Return [x, y] of the center of cell containing provided text 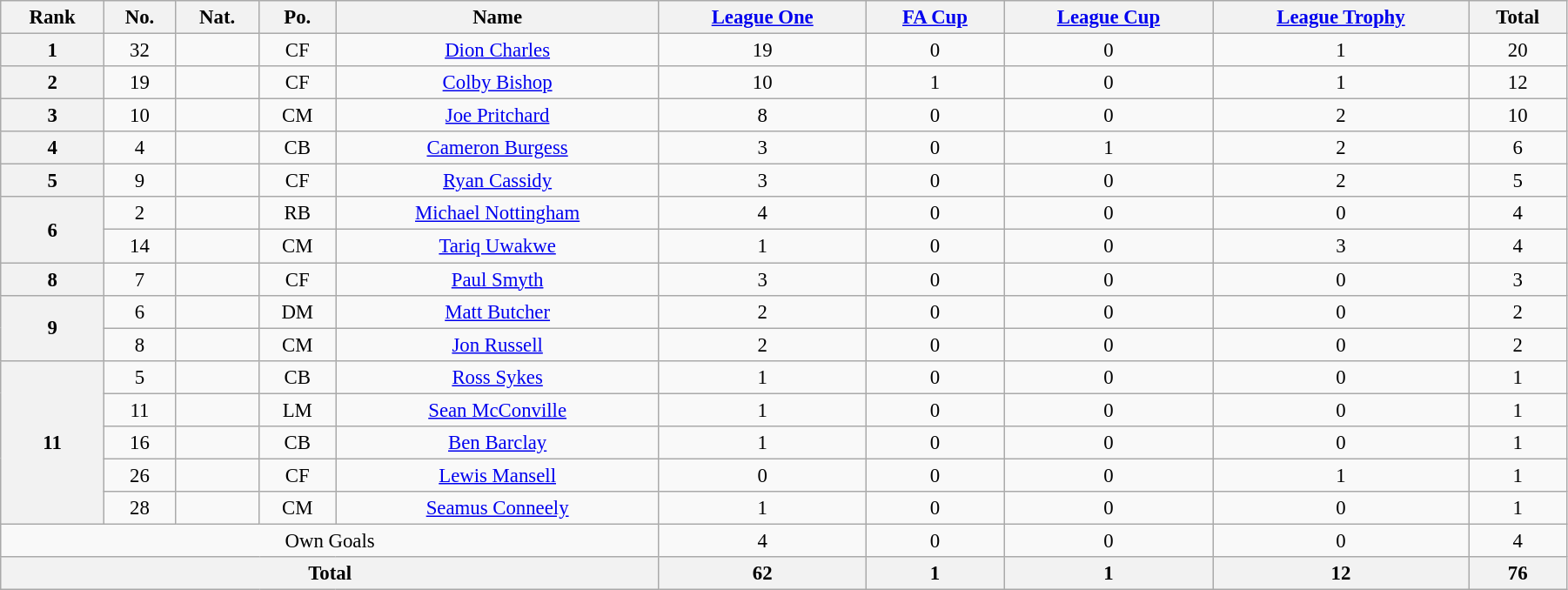
Colby Bishop [498, 83]
Michael Nottingham [498, 213]
76 [1518, 573]
RB [298, 213]
32 [139, 50]
Own Goals [331, 540]
62 [762, 573]
20 [1518, 50]
28 [139, 508]
Lewis Mansell [498, 475]
Joe Pritchard [498, 116]
16 [139, 443]
Paul Smyth [498, 279]
League Cup [1109, 17]
Cameron Burgess [498, 148]
No. [139, 17]
Jon Russell [498, 345]
Ryan Cassidy [498, 181]
League Trophy [1341, 17]
Dion Charles [498, 50]
Sean McConville [498, 410]
Ross Sykes [498, 377]
14 [139, 246]
Name [498, 17]
Tariq Uwakwe [498, 246]
Po. [298, 17]
DM [298, 312]
26 [139, 475]
Seamus Conneely [498, 508]
FA Cup [935, 17]
Matt Butcher [498, 312]
LM [298, 410]
Rank [52, 17]
League One [762, 17]
7 [139, 279]
Ben Barclay [498, 443]
Nat. [218, 17]
